Return (x, y) of the center of cell containing provided text 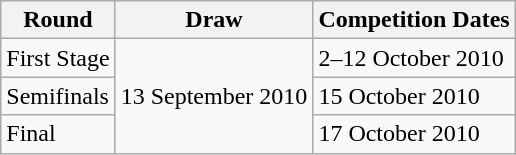
15 October 2010 (414, 96)
Final (58, 134)
2–12 October 2010 (414, 58)
Round (58, 20)
Draw (214, 20)
13 September 2010 (214, 96)
17 October 2010 (414, 134)
Semifinals (58, 96)
First Stage (58, 58)
Competition Dates (414, 20)
